Return the [x, y] coordinate for the center point of the cell that contains the specified text.  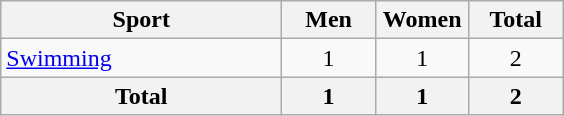
Swimming [142, 58]
Sport [142, 20]
Men [329, 20]
Women [422, 20]
